From the cell containing the given text, extract its center point as [x, y] coordinate. 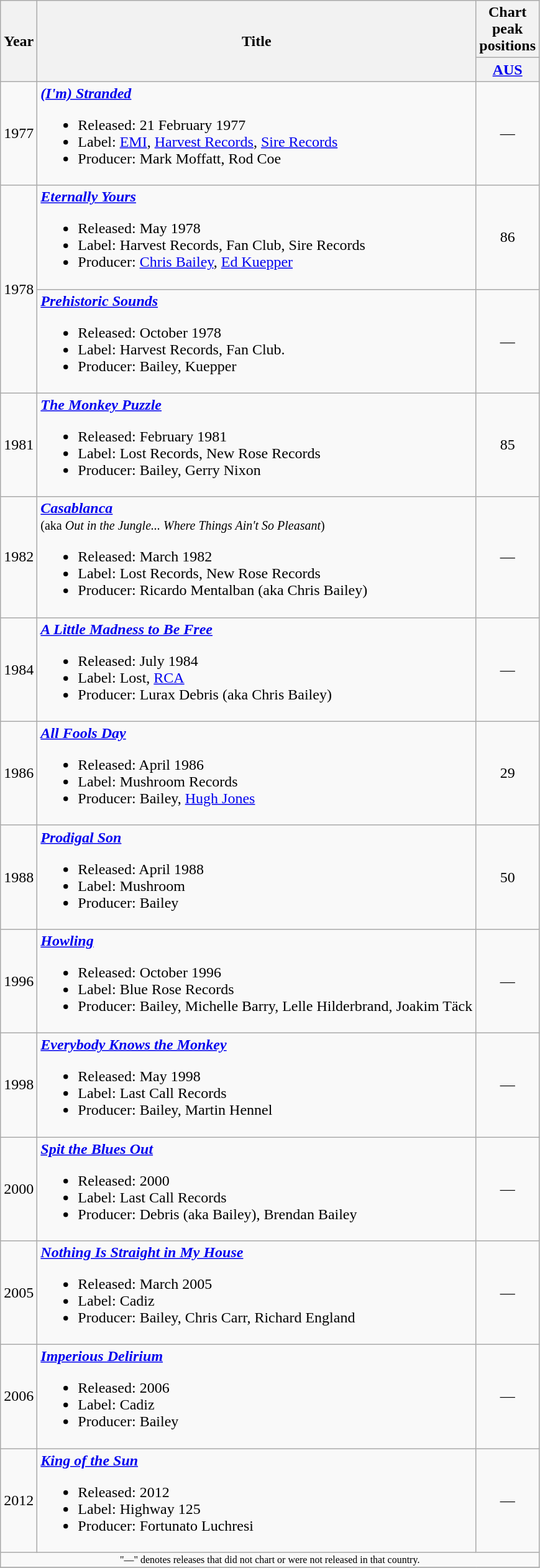
1996 [19, 981]
All Fools DayReleased: April 1986Label: Mushroom RecordsProducer: Bailey, Hugh Jones [257, 773]
1978 [19, 289]
Eternally YoursReleased: May 1978Label: Harvest Records, Fan Club, Sire RecordsProducer: Chris Bailey, Ed Kuepper [257, 238]
29 [508, 773]
Chart peak positions [508, 29]
Nothing Is Straight in My HouseReleased: March 2005Label: CadizProducer: Bailey, Chris Carr, Richard England [257, 1293]
Year [19, 41]
2006 [19, 1396]
(I'm) StrandedReleased: 21 February 1977Label: EMI, Harvest Records, Sire RecordsProducer: Mark Moffatt, Rod Coe [257, 133]
2005 [19, 1293]
Title [257, 41]
86 [508, 238]
Prehistoric SoundsReleased: October 1978Label: Harvest Records, Fan Club.Producer: Bailey, Kuepper [257, 341]
2012 [19, 1501]
AUS [508, 70]
1998 [19, 1084]
Prodigal SonReleased: April 1988Label: MushroomProducer: Bailey [257, 877]
A Little Madness to Be FreeReleased: July 1984Label: Lost, RCAProducer: Lurax Debris (aka Chris Bailey) [257, 669]
1986 [19, 773]
1981 [19, 445]
2000 [19, 1189]
50 [508, 877]
"—" denotes releases that did not chart or were not released in that country. [270, 1560]
Spit the Blues OutReleased: 2000Label: Last Call RecordsProducer: Debris (aka Bailey), Brendan Bailey [257, 1189]
1977 [19, 133]
The Monkey PuzzleReleased: February 1981Label: Lost Records, New Rose RecordsProducer: Bailey, Gerry Nixon [257, 445]
King of the SunReleased: 2012Label: Highway 125Producer: Fortunato Luchresi [257, 1501]
85 [508, 445]
1982 [19, 557]
Everybody Knows the MonkeyReleased: May 1998Label: Last Call RecordsProducer: Bailey, Martin Hennel [257, 1084]
Imperious DeliriumReleased: 2006Label: CadizProducer: Bailey [257, 1396]
HowlingReleased: October 1996Label: Blue Rose RecordsProducer: Bailey, Michelle Barry, Lelle Hilderbrand, Joakim Täck [257, 981]
1984 [19, 669]
1988 [19, 877]
